Capture the cell that displays the provided text and extract its [x, y] central coordinate. 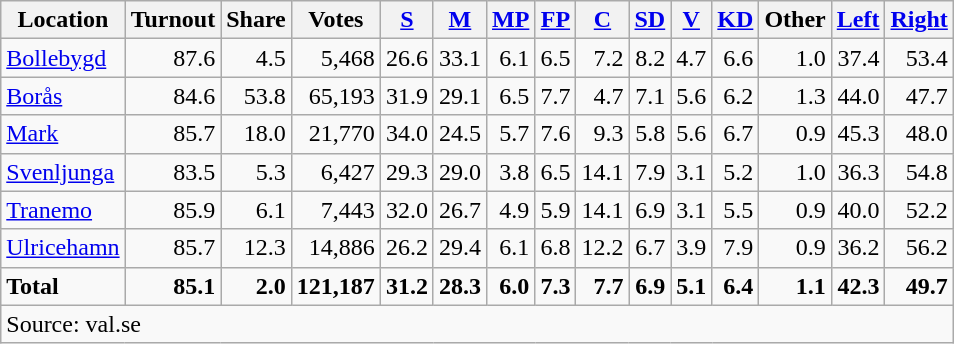
85.9 [173, 210]
Share [256, 20]
4.9 [510, 210]
6,427 [336, 172]
Location [63, 20]
Other [795, 20]
7.3 [556, 286]
5.1 [692, 286]
Mark [63, 134]
26.6 [406, 58]
Left [858, 20]
31.2 [406, 286]
7,443 [336, 210]
Ulricehamn [63, 248]
S [406, 20]
29.0 [460, 172]
6.0 [510, 286]
47.7 [919, 96]
121,187 [336, 286]
52.2 [919, 210]
28.3 [460, 286]
3.8 [510, 172]
37.4 [858, 58]
SD [650, 20]
40.0 [858, 210]
6.2 [736, 96]
V [692, 20]
54.8 [919, 172]
5,468 [336, 58]
65,193 [336, 96]
31.9 [406, 96]
49.7 [919, 286]
34.0 [406, 134]
MP [510, 20]
14,886 [336, 248]
26.2 [406, 248]
56.2 [919, 248]
7.1 [650, 96]
6.6 [736, 58]
7.6 [556, 134]
Bollebygd [63, 58]
M [460, 20]
Votes [336, 20]
36.3 [858, 172]
2.0 [256, 286]
7.2 [602, 58]
FP [556, 20]
5.9 [556, 210]
Svenljunga [63, 172]
Turnout [173, 20]
8.2 [650, 58]
53.8 [256, 96]
Tranemo [63, 210]
4.5 [256, 58]
36.2 [858, 248]
6.8 [556, 248]
5.2 [736, 172]
Source: val.se [478, 324]
45.3 [858, 134]
5.3 [256, 172]
18.0 [256, 134]
24.5 [460, 134]
12.2 [602, 248]
6.4 [736, 286]
33.1 [460, 58]
9.3 [602, 134]
Right [919, 20]
C [602, 20]
5.7 [510, 134]
Total [63, 286]
KD [736, 20]
Borås [63, 96]
1.3 [795, 96]
48.0 [919, 134]
29.4 [460, 248]
12.3 [256, 248]
83.5 [173, 172]
21,770 [336, 134]
87.6 [173, 58]
29.1 [460, 96]
29.3 [406, 172]
3.9 [692, 248]
84.6 [173, 96]
42.3 [858, 286]
1.1 [795, 286]
44.0 [858, 96]
26.7 [460, 210]
32.0 [406, 210]
85.1 [173, 286]
5.8 [650, 134]
53.4 [919, 58]
5.5 [736, 210]
